Detect which cell encompasses the target text, then output its (x, y) center coordinate. 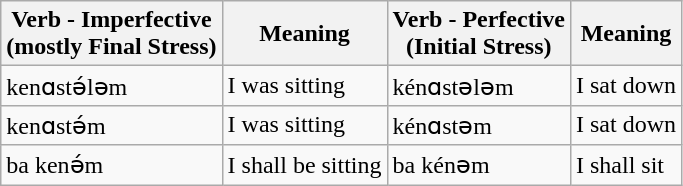
Verb - Imperfective(mostly Final Stress) (112, 34)
I shall sit (626, 165)
ba kénəm (478, 165)
ba kenə́m (112, 165)
kenɑstə́m (112, 125)
kénɑstələm (478, 86)
kénɑstəm (478, 125)
I shall be sitting (304, 165)
Verb - Perfective(Initial Stress) (478, 34)
kenɑstə́ləm (112, 86)
